Find where the given text appears and provide that cell's center as (x, y) coordinate. 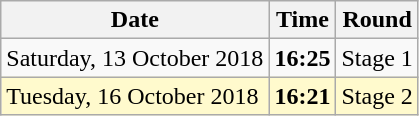
Tuesday, 16 October 2018 (135, 96)
Stage 2 (377, 96)
16:21 (302, 96)
16:25 (302, 58)
Time (302, 20)
Date (135, 20)
Saturday, 13 October 2018 (135, 58)
Stage 1 (377, 58)
Round (377, 20)
